For the text-containing cell, return its midpoint in (X, Y) coordinate format. 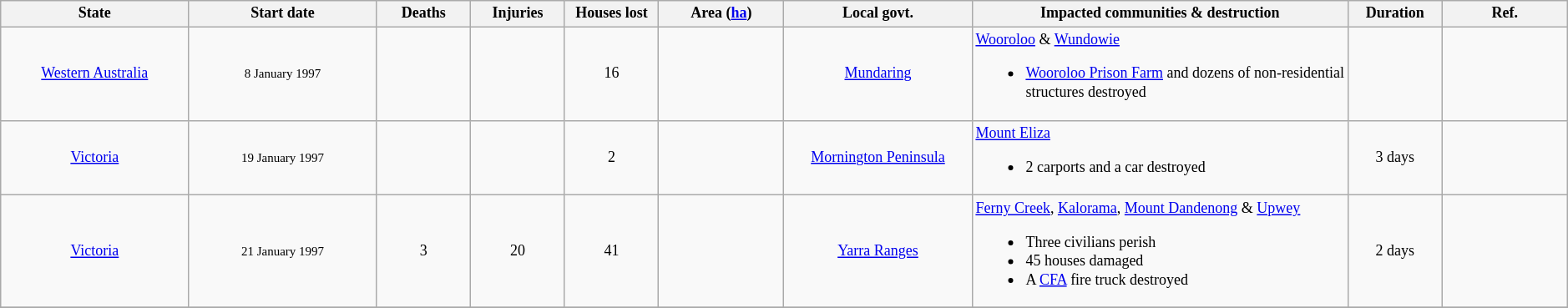
Local govt. (878, 13)
Mundaring (878, 73)
Ferny Creek, Kalorama, Mount Dandenong & UpweyThree civilians perish45 houses damagedA CFA fire truck destroyed (1160, 252)
Western Australia (95, 73)
Mount Eliza2 carports and a car destroyed (1160, 158)
2 (611, 158)
Houses lost (611, 13)
Mornington Peninsula (878, 158)
2 days (1396, 252)
Impacted communities & destruction (1160, 13)
3 days (1396, 158)
Deaths (424, 13)
21 January 1997 (282, 252)
Start date (282, 13)
19 January 1997 (282, 158)
3 (424, 252)
Injuries (518, 13)
41 (611, 252)
20 (518, 252)
State (95, 13)
16 (611, 73)
Ref. (1505, 13)
8 January 1997 (282, 73)
Duration (1396, 13)
Yarra Ranges (878, 252)
Wooroloo & WundowieWooroloo Prison Farm and dozens of non-residential structures destroyed (1160, 73)
Area (ha) (721, 13)
